Extract the (X, Y) coordinate from the center of the cell holding the provided text.  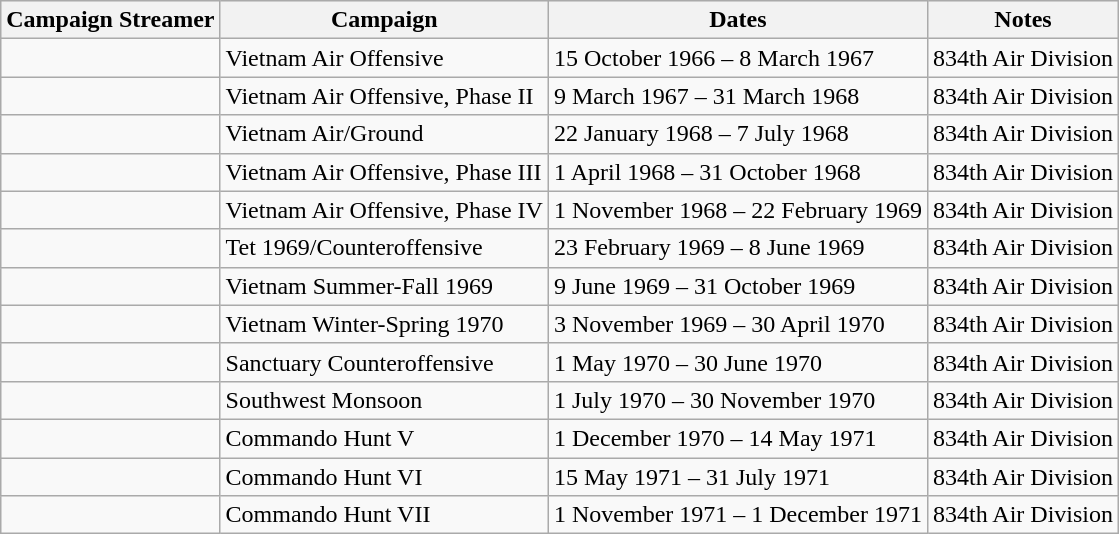
Vietnam Winter-Spring 1970 (384, 324)
Campaign (384, 20)
Vietnam Air Offensive (384, 58)
Vietnam Summer-Fall 1969 (384, 286)
Commando Hunt VII (384, 515)
1 July 1970 – 30 November 1970 (738, 400)
Vietnam Air Offensive, Phase II (384, 96)
3 November 1969 – 30 April 1970 (738, 324)
15 October 1966 – 8 March 1967 (738, 58)
1 November 1971 – 1 December 1971 (738, 515)
9 March 1967 – 31 March 1968 (738, 96)
9 June 1969 – 31 October 1969 (738, 286)
Vietnam Air/Ground (384, 134)
Vietnam Air Offensive, Phase III (384, 172)
22 January 1968 – 7 July 1968 (738, 134)
1 May 1970 – 30 June 1970 (738, 362)
Commando Hunt VI (384, 477)
Tet 1969/Counteroffensive (384, 248)
1 April 1968 – 31 October 1968 (738, 172)
23 February 1969 – 8 June 1969 (738, 248)
Southwest Monsoon (384, 400)
1 December 1970 – 14 May 1971 (738, 438)
15 May 1971 – 31 July 1971 (738, 477)
1 November 1968 – 22 February 1969 (738, 210)
Sanctuary Counteroffensive (384, 362)
Dates (738, 20)
Campaign Streamer (110, 20)
Notes (1022, 20)
Vietnam Air Offensive, Phase IV (384, 210)
Commando Hunt V (384, 438)
